Locate the cell with the specified text and output its [X, Y] center coordinate. 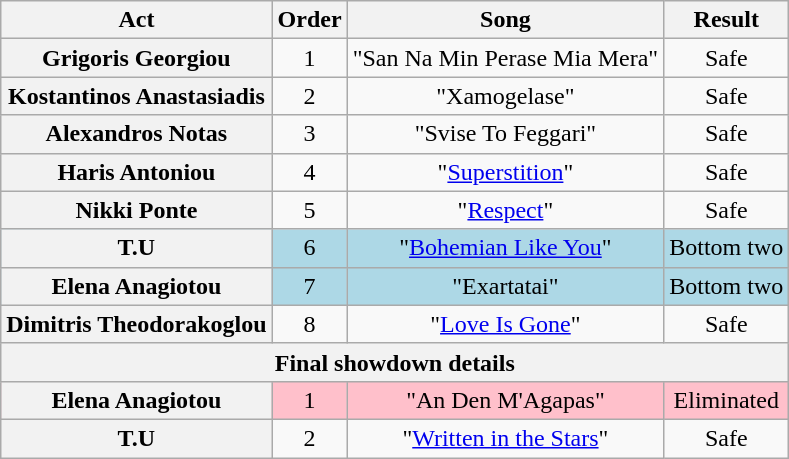
Nikki Ponte [136, 210]
8 [310, 324]
Dimitris Theodorakoglou [136, 324]
7 [310, 286]
"Exartatai" [506, 286]
"Bohemian Like You" [506, 248]
Final showdown details [395, 362]
Haris Antoniou [136, 172]
"Xamogelase" [506, 96]
Grigoris Georgiou [136, 58]
"Superstition" [506, 172]
3 [310, 134]
4 [310, 172]
5 [310, 210]
"Love Is Gone" [506, 324]
"Respect" [506, 210]
"Svise To Feggari" [506, 134]
Eliminated [726, 400]
Alexandros Notas [136, 134]
"San Na Min Perase Mia Mera" [506, 58]
Song [506, 20]
Act [136, 20]
6 [310, 248]
Order [310, 20]
"An Den M'Agapas" [506, 400]
Result [726, 20]
"Written in the Stars" [506, 438]
Kostantinos Anastasiadis [136, 96]
